Return the (x, y) coordinate for the center point of the cell that contains the specified text.  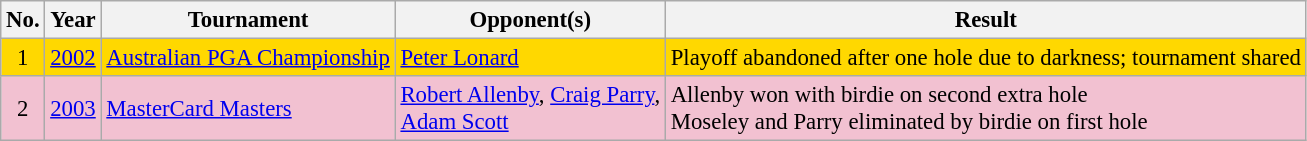
No. (23, 20)
Year (73, 20)
Australian PGA Championship (248, 58)
Robert Allenby, Craig Parry, Adam Scott (530, 108)
Playoff abandoned after one hole due to darkness; tournament shared (986, 58)
2003 (73, 108)
Peter Lonard (530, 58)
2 (23, 108)
1 (23, 58)
Opponent(s) (530, 20)
Allenby won with birdie on second extra holeMoseley and Parry eliminated by birdie on first hole (986, 108)
MasterCard Masters (248, 108)
Result (986, 20)
2002 (73, 58)
Tournament (248, 20)
